Extract the (x, y) coordinate from the center of the cell holding the provided text.  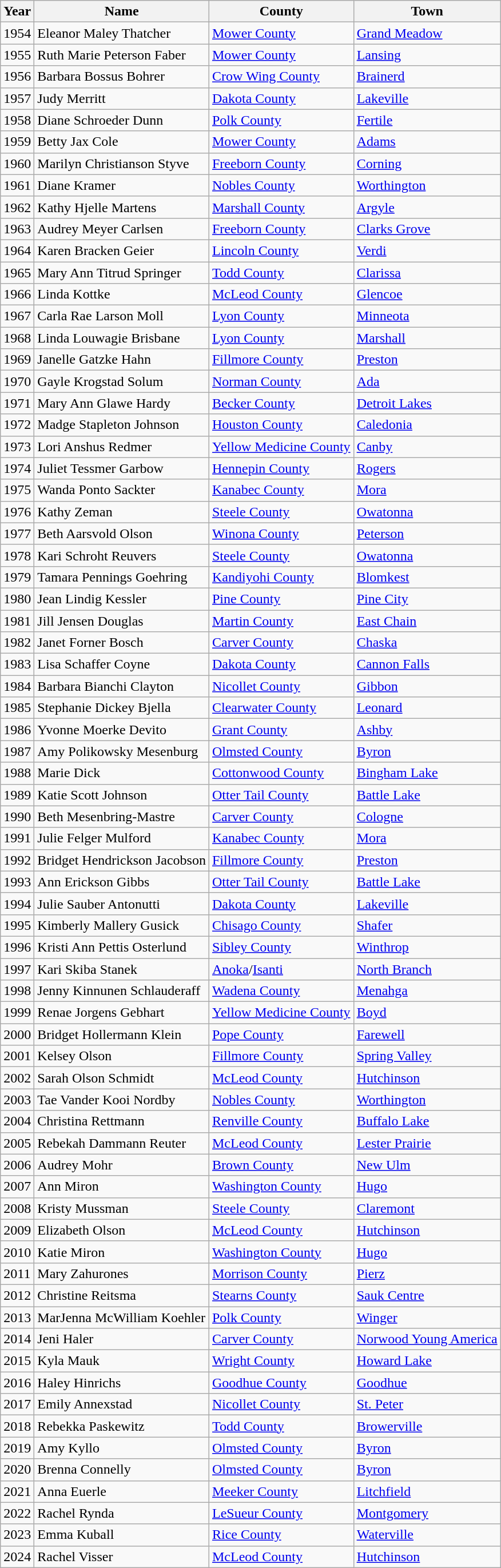
Cologne (427, 817)
Ann Miron (122, 1187)
Sibley County (281, 947)
Julie Sauber Antonutti (122, 904)
2000 (17, 1034)
Carla Rae Larson Moll (122, 316)
Town (427, 11)
1974 (17, 468)
2004 (17, 1121)
1982 (17, 643)
1955 (17, 55)
Corning (427, 164)
Tae Vander Kooi Nordby (122, 1100)
Rice County (281, 1535)
Emily Annexstad (122, 1404)
Marshall (427, 338)
Menahga (427, 991)
2013 (17, 1317)
Brown County (281, 1165)
Rebekah Dammann Reuter (122, 1143)
2011 (17, 1273)
Shafer (427, 925)
New Ulm (427, 1165)
Grand Meadow (427, 33)
Kari Schroht Reuvers (122, 555)
Beth Mesenbring-Mastre (122, 817)
Amy Polikowsky Mesenburg (122, 751)
1954 (17, 33)
Renae Jorgens Gebhart (122, 1013)
2014 (17, 1339)
Bridget Hollermann Klein (122, 1034)
Stephanie Dickey Bjella (122, 708)
Beth Aarsvold Olson (122, 534)
Ann Erickson Gibbs (122, 882)
1975 (17, 490)
Marilyn Christianson Styve (122, 164)
1970 (17, 381)
Norwood Young America (427, 1339)
1959 (17, 142)
Diane Kramer (122, 185)
Audrey Meyer Carlsen (122, 229)
1996 (17, 947)
Argyle (427, 207)
Hennepin County (281, 468)
Emma Kuball (122, 1535)
Cannon Falls (427, 664)
Eleanor Maley Thatcher (122, 33)
1968 (17, 338)
2007 (17, 1187)
Brainerd (427, 77)
Litchfield (427, 1491)
2003 (17, 1100)
2009 (17, 1230)
Clarissa (427, 273)
Pine City (427, 599)
Winona County (281, 534)
Becker County (281, 403)
1983 (17, 664)
Marshall County (281, 207)
1985 (17, 708)
Mary Ann Titrud Springer (122, 273)
Anna Euerle (122, 1491)
Jill Jensen Douglas (122, 620)
2012 (17, 1295)
1956 (17, 77)
Lansing (427, 55)
Christina Rettmann (122, 1121)
Linda Kottke (122, 295)
Chaska (427, 643)
Renville County (281, 1121)
Anoka/Isanti (281, 969)
Pope County (281, 1034)
Goodhue County (281, 1383)
Detroit Lakes (427, 403)
Gibbon (427, 686)
Kimberly Mallery Gusick (122, 925)
Linda Louwagie Brisbane (122, 338)
Lester Prairie (427, 1143)
Marie Dick (122, 773)
Caledonia (427, 425)
Ashby (427, 730)
1994 (17, 904)
Wanda Ponto Sackter (122, 490)
1962 (17, 207)
Brenna Connelly (122, 1470)
Gayle Krogstad Solum (122, 381)
Meeker County (281, 1491)
Jean Lindig Kessler (122, 599)
Name (122, 11)
1998 (17, 991)
Kathy Zeman (122, 512)
Cottonwood County (281, 773)
Norman County (281, 381)
2022 (17, 1513)
Barbara Bianchi Clayton (122, 686)
1997 (17, 969)
Year (17, 11)
1964 (17, 250)
2016 (17, 1383)
Sauk Centre (427, 1295)
2018 (17, 1426)
Minneota (427, 316)
Wadena County (281, 991)
Chisago County (281, 925)
2024 (17, 1557)
Kyla Mauk (122, 1361)
Audrey Mohr (122, 1165)
Jeni Haler (122, 1339)
Rachel Visser (122, 1557)
Jenny Kinnunen Schlauderaff (122, 991)
Sarah Olson Schmidt (122, 1078)
1984 (17, 686)
1965 (17, 273)
MarJenna McWilliam Koehler (122, 1317)
1963 (17, 229)
1979 (17, 577)
Madge Stapleton Johnson (122, 425)
Boyd (427, 1013)
1973 (17, 447)
1960 (17, 164)
Barbara Bossus Bohrer (122, 77)
2002 (17, 1078)
Spring Valley (427, 1056)
Houston County (281, 425)
Morrison County (281, 1273)
1961 (17, 185)
1958 (17, 120)
Janelle Gatzke Hahn (122, 360)
1988 (17, 773)
Kathy Hjelle Martens (122, 207)
Clarks Grove (427, 229)
Pierz (427, 1273)
1966 (17, 295)
1999 (17, 1013)
1989 (17, 795)
2019 (17, 1448)
Blomkest (427, 577)
Janet Forner Bosch (122, 643)
1972 (17, 425)
Amy Kyllo (122, 1448)
2021 (17, 1491)
Katie Scott Johnson (122, 795)
Yvonne Moerke Devito (122, 730)
2023 (17, 1535)
2015 (17, 1361)
Claremont (427, 1208)
1978 (17, 555)
1995 (17, 925)
St. Peter (427, 1404)
Elizabeth Olson (122, 1230)
Katie Miron (122, 1252)
Glencoe (427, 295)
Stearns County (281, 1295)
Ruth Marie Peterson Faber (122, 55)
1969 (17, 360)
Crow Wing County (281, 77)
North Branch (427, 969)
Tamara Pennings Goehring (122, 577)
Grant County (281, 730)
Haley Hinrichs (122, 1383)
Juliet Tessmer Garbow (122, 468)
1992 (17, 860)
Martin County (281, 620)
Fertile (427, 120)
Farewell (427, 1034)
2005 (17, 1143)
Buffalo Lake (427, 1121)
Kari Skiba Stanek (122, 969)
Canby (427, 447)
Winger (427, 1317)
Montgomery (427, 1513)
Goodhue (427, 1383)
Browerville (427, 1426)
Kristy Mussman (122, 1208)
East Chain (427, 620)
County (281, 11)
1987 (17, 751)
Adams (427, 142)
2006 (17, 1165)
1990 (17, 817)
Lisa Schaffer Coyne (122, 664)
1991 (17, 838)
Wright County (281, 1361)
Rebekka Paskewitz (122, 1426)
Christine Reitsma (122, 1295)
1980 (17, 599)
Rachel Rynda (122, 1513)
Bingham Lake (427, 773)
Lori Anshus Redmer (122, 447)
Bridget Hendrickson Jacobson (122, 860)
Julie Felger Mulford (122, 838)
Clearwater County (281, 708)
Winthrop (427, 947)
LeSueur County (281, 1513)
Mary Ann Glawe Hardy (122, 403)
2008 (17, 1208)
Ada (427, 381)
2001 (17, 1056)
Rogers (427, 468)
Leonard (427, 708)
Pine County (281, 599)
Lincoln County (281, 250)
Waterville (427, 1535)
2010 (17, 1252)
Karen Bracken Geier (122, 250)
Mary Zahurones (122, 1273)
2020 (17, 1470)
Kelsey Olson (122, 1056)
1986 (17, 730)
1981 (17, 620)
1957 (17, 98)
Kristi Ann Pettis Osterlund (122, 947)
Kandiyohi County (281, 577)
Diane Schroeder Dunn (122, 120)
Peterson (427, 534)
Howard Lake (427, 1361)
2017 (17, 1404)
1971 (17, 403)
1976 (17, 512)
Verdi (427, 250)
Betty Jax Cole (122, 142)
Judy Merritt (122, 98)
1967 (17, 316)
1993 (17, 882)
1977 (17, 534)
